Provide the [x, y] coordinate of the cell's center where the given text is located.  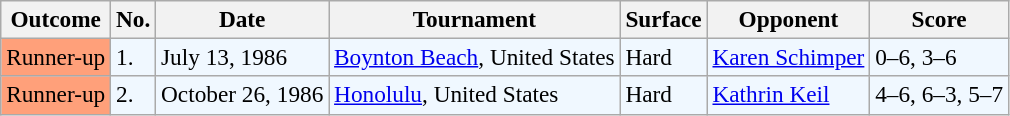
Surface [664, 19]
Score [940, 19]
Outcome [56, 19]
July 13, 1986 [242, 57]
October 26, 1986 [242, 95]
Opponent [788, 19]
2. [134, 95]
Honolulu, United States [474, 95]
1. [134, 57]
Kathrin Keil [788, 95]
Boynton Beach, United States [474, 57]
No. [134, 19]
Date [242, 19]
Karen Schimper [788, 57]
4–6, 6–3, 5–7 [940, 95]
0–6, 3–6 [940, 57]
Tournament [474, 19]
